From the cell containing the given text, extract its center point as [x, y] coordinate. 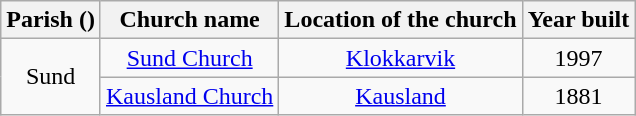
Klokkarvik [400, 58]
Kausland [400, 96]
Church name [189, 20]
Location of the church [400, 20]
Kausland Church [189, 96]
Year built [578, 20]
Parish () [51, 20]
Sund Church [189, 58]
Sund [51, 77]
1997 [578, 58]
1881 [578, 96]
